Detect which cell encompasses the target text, then output its [x, y] center coordinate. 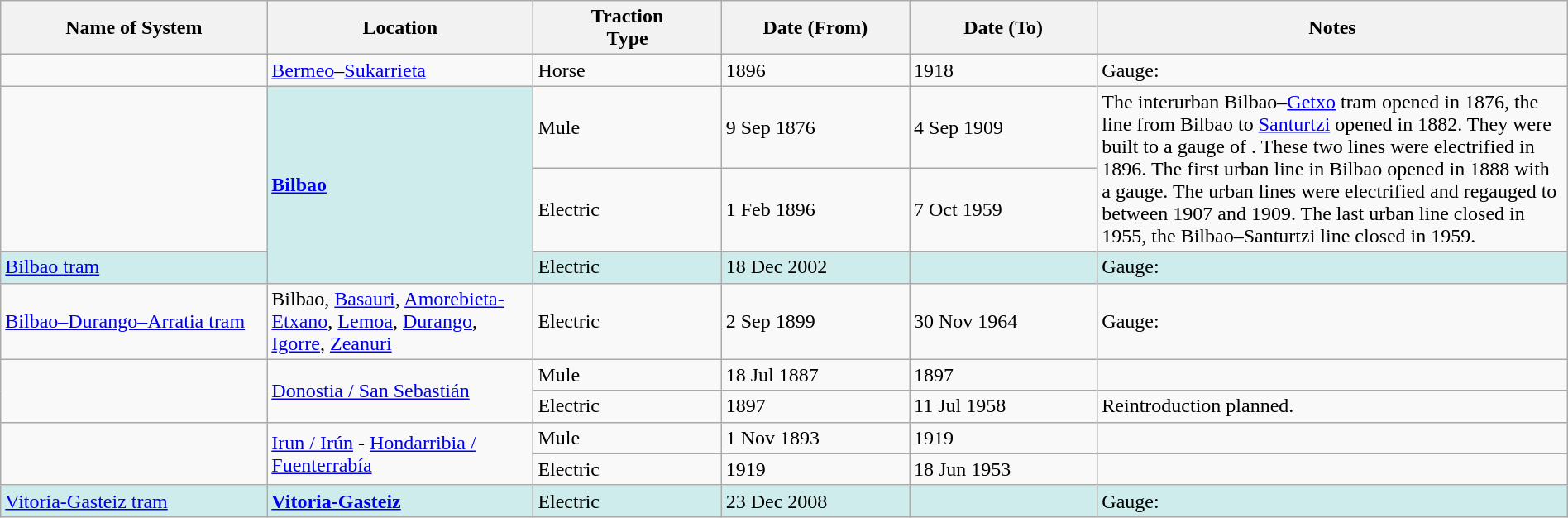
Notes [1332, 28]
9 Sep 1876 [815, 127]
Date (From) [815, 28]
Bilbao [400, 185]
1918 [1004, 70]
TractionType [627, 28]
Date (To) [1004, 28]
23 Dec 2008 [815, 501]
Horse [627, 70]
Bermeo–Sukarrieta [400, 70]
18 Jun 1953 [1004, 469]
4 Sep 1909 [1004, 127]
11 Jul 1958 [1004, 406]
1 Nov 1893 [815, 438]
Donostia / San Sebastián [400, 391]
7 Oct 1959 [1004, 210]
Bilbao–Durango–Arratia tram [134, 321]
2 Sep 1899 [815, 321]
1896 [815, 70]
18 Dec 2002 [815, 267]
Bilbao, Basauri, Amorebieta-Etxano, Lemoa, Durango, Igorre, Zeanuri [400, 321]
Vitoria-Gasteiz [400, 501]
Irun / Irún - Hondarribia / Fuenterrabía [400, 453]
Location [400, 28]
30 Nov 1964 [1004, 321]
Name of System [134, 28]
Bilbao tram [134, 267]
Vitoria-Gasteiz tram [134, 501]
Reintroduction planned. [1332, 406]
1 Feb 1896 [815, 210]
18 Jul 1887 [815, 375]
